Output the [x, y] coordinate of the center of the cell containing the given text.  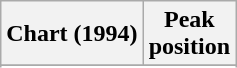
Chart (1994) [72, 34]
Peakposition [189, 34]
